From the cell containing the given text, extract its center point as (X, Y) coordinate. 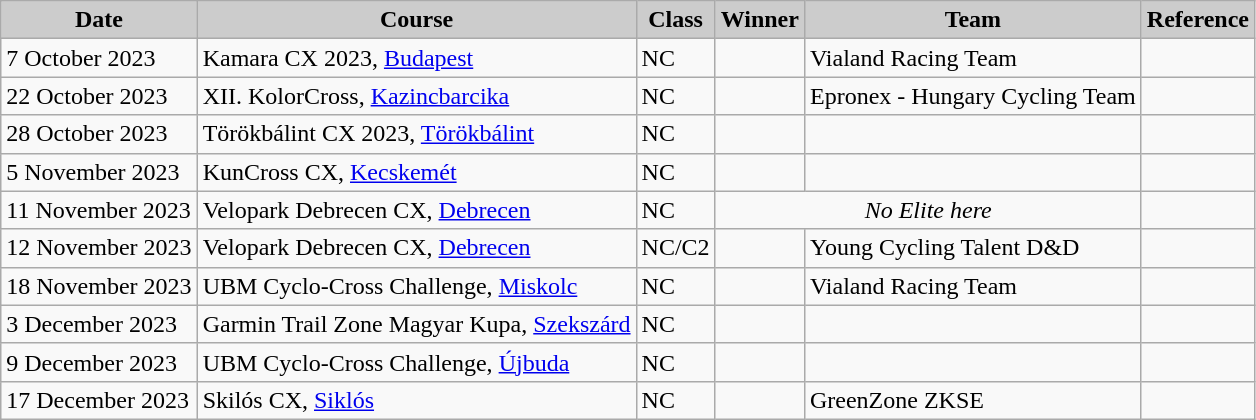
9 December 2023 (99, 362)
NC/C2 (676, 248)
Young Cycling Talent D&D (972, 248)
18 November 2023 (99, 286)
GreenZone ZKSE (972, 400)
Epronex - Hungary Cycling Team (972, 96)
Winner (760, 20)
17 December 2023 (99, 400)
UBM Cyclo-Cross Challenge, Miskolc (416, 286)
Class (676, 20)
3 December 2023 (99, 324)
Skilós CX, Siklós (416, 400)
UBM Cyclo-Cross Challenge, Újbuda (416, 362)
Date (99, 20)
KunCross CX, Kecskemét (416, 172)
No Elite here (928, 210)
Garmin Trail Zone Magyar Kupa, Szekszárd (416, 324)
Kamara CX 2023, Budapest (416, 58)
Course (416, 20)
22 October 2023 (99, 96)
28 October 2023 (99, 134)
7 October 2023 (99, 58)
12 November 2023 (99, 248)
XII. KolorCross, Kazincbarcika (416, 96)
Team (972, 20)
Törökbálint CX 2023, Törökbálint (416, 134)
Reference (1198, 20)
11 November 2023 (99, 210)
5 November 2023 (99, 172)
